Search for the cell housing the specified text and yield its [x, y] center coordinate. 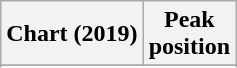
Chart (2019) [72, 34]
Peakposition [189, 34]
